Determine the [X, Y] coordinate at the center of the cell enclosing the given text.  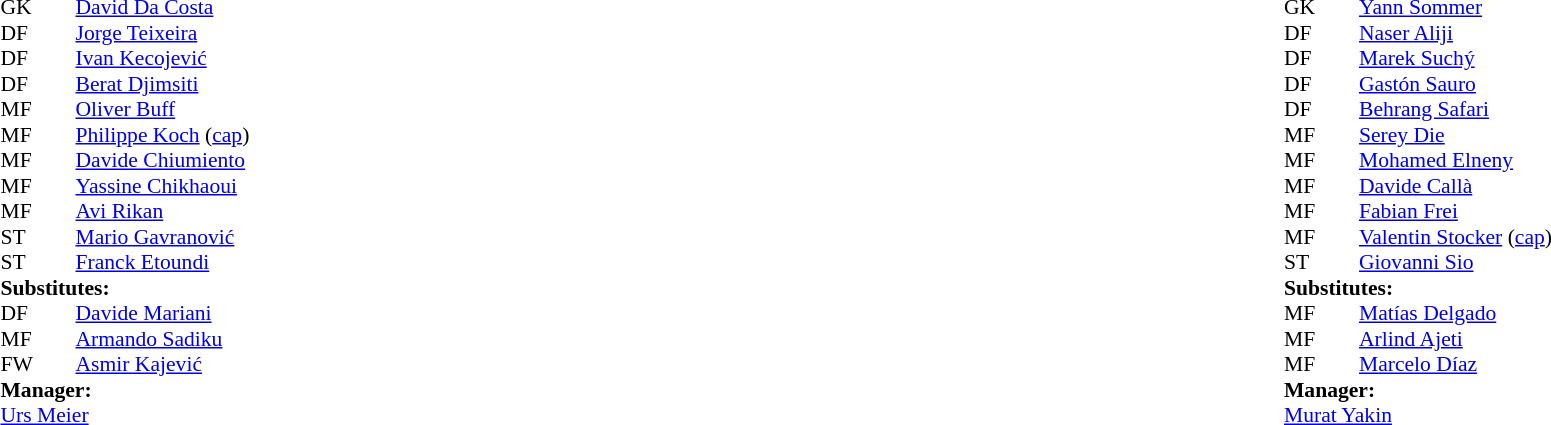
Yassine Chikhaoui [163, 186]
Armando Sadiku [163, 339]
FW [19, 365]
Mario Gavranović [163, 237]
Jorge Teixeira [163, 33]
Philippe Koch (cap) [163, 135]
Ivan Kecojević [163, 59]
Avi Rikan [163, 211]
Davide Mariani [163, 313]
Berat Djimsiti [163, 84]
Franck Etoundi [163, 263]
Asmir Kajević [163, 365]
Oliver Buff [163, 109]
Davide Chiumiento [163, 161]
Substitutes: [124, 288]
Manager: [124, 390]
